From the cell containing the given text, extract its center point as (x, y) coordinate. 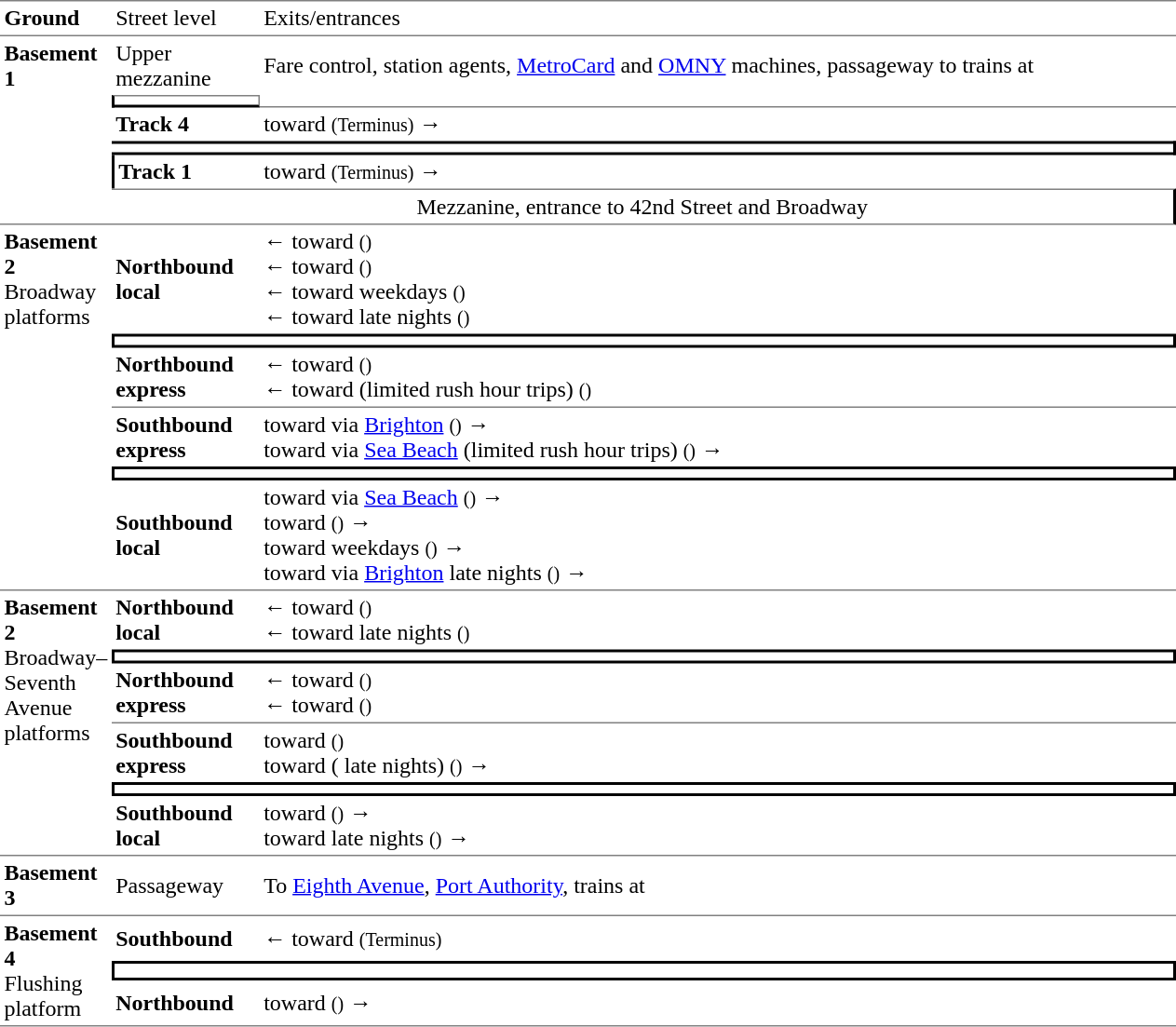
Track 1 (186, 171)
Basement 4Flushingplatform (56, 970)
Upper mezzanine (186, 65)
Basement 3 (56, 886)
← toward (Terminus) (718, 938)
Fare control, station agents, MetroCard and OMNY machines, passageway to trains at (718, 65)
← toward ()← toward ()← toward weekdays ()← toward late nights () (718, 279)
← toward ()← toward late nights () (718, 620)
Basement 2Broadway–Seventh Avenue platforms (56, 723)
To Eighth Avenue, Port Authority, trains at (718, 886)
Street level (186, 18)
← toward ()← toward () (718, 693)
← toward ()← toward (limited rush hour trips) () (718, 378)
Exits/entrances (718, 18)
Mezzanine, entrance to 42nd Street and Broadway (644, 207)
Northbound (186, 1003)
Basement 1 (56, 130)
toward () → toward late nights () → (718, 826)
Southbound (186, 938)
Track 4 (186, 125)
Basement 2Broadwayplatforms (56, 408)
Ground (56, 18)
toward () → (718, 1003)
toward via Sea Beach () → toward () → toward weekdays () → toward via Brighton late nights () → (718, 535)
toward () toward ( late nights) () → (718, 752)
toward via Brighton () → toward via Sea Beach (limited rush hour trips) () → (718, 438)
Passageway (186, 886)
